Extract the [x, y] coordinate from the center of the cell holding the provided text.  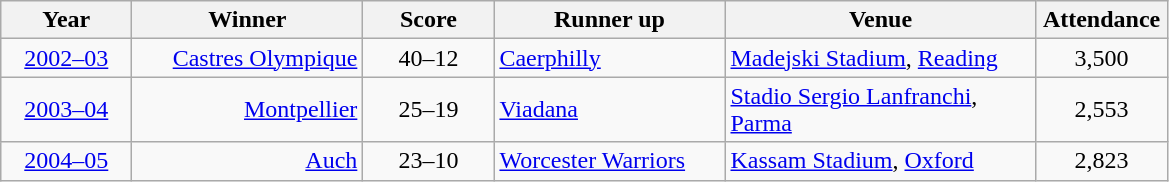
Winner [248, 20]
Montpellier [248, 110]
2,553 [1102, 110]
Auch [248, 161]
Viadana [610, 110]
Madejski Stadium, Reading [880, 58]
Runner up [610, 20]
Stadio Sergio Lanfranchi, Parma [880, 110]
3,500 [1102, 58]
Caerphilly [610, 58]
Score [428, 20]
Venue [880, 20]
25–19 [428, 110]
Worcester Warriors [610, 161]
Year [66, 20]
2002–03 [66, 58]
2,823 [1102, 161]
2003–04 [66, 110]
23–10 [428, 161]
Kassam Stadium, Oxford [880, 161]
Attendance [1102, 20]
Castres Olympique [248, 58]
2004–05 [66, 161]
40–12 [428, 58]
